Pinpoint the cell where the given text exists, returning its [X, Y] midpoint coordinate. 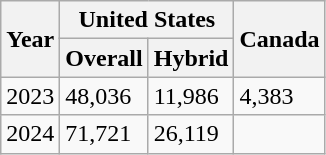
United States [147, 20]
2023 [30, 96]
11,986 [191, 96]
Year [30, 39]
Overall [104, 58]
48,036 [104, 96]
Canada [280, 39]
71,721 [104, 134]
4,383 [280, 96]
26,119 [191, 134]
2024 [30, 134]
Hybrid [191, 58]
